For the text-containing cell, return its midpoint in [X, Y] coordinate format. 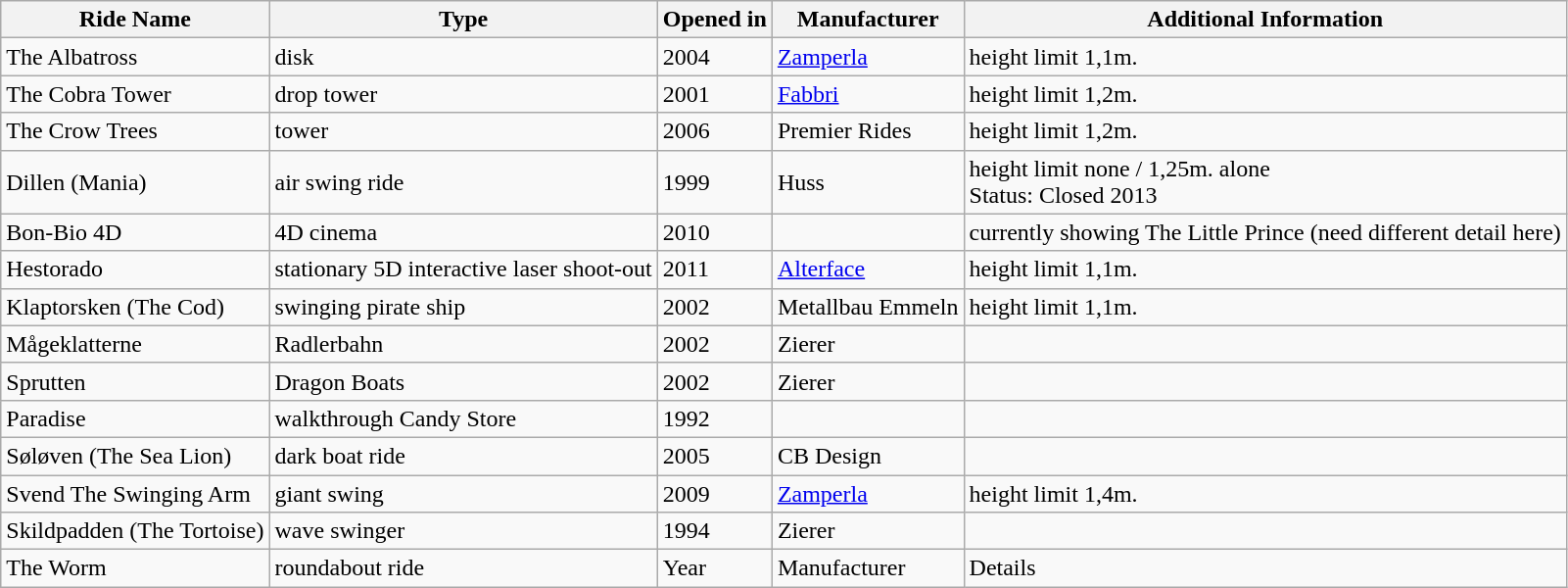
height limit none / 1,25m. aloneStatus: Closed 2013 [1265, 182]
The Worm [135, 568]
Huss [868, 182]
tower [463, 131]
Paradise [135, 418]
Metallbau Emmeln [868, 307]
Premier Rides [868, 131]
Søløven (The Sea Lion) [135, 456]
stationary 5D interactive laser shoot-out [463, 269]
Radlerbahn [463, 344]
Dragon Boats [463, 381]
1999 [715, 182]
The Albatross [135, 57]
giant swing [463, 493]
height limit 1,4m. [1265, 493]
The Crow Trees [135, 131]
Hestorado [135, 269]
The Cobra Tower [135, 94]
disk [463, 57]
Skildpadden (The Tortoise) [135, 531]
wave swinger [463, 531]
Bon-Bio 4D [135, 232]
Ride Name [135, 20]
drop tower [463, 94]
4D cinema [463, 232]
2004 [715, 57]
Klaptorsken (The Cod) [135, 307]
CB Design [868, 456]
dark boat ride [463, 456]
Details [1265, 568]
air swing ride [463, 182]
Alterface [868, 269]
roundabout ride [463, 568]
walkthrough Candy Store [463, 418]
Additional Information [1265, 20]
Year [715, 568]
Fabbri [868, 94]
2011 [715, 269]
2005 [715, 456]
2006 [715, 131]
swinging pirate ship [463, 307]
2009 [715, 493]
Svend The Swinging Arm [135, 493]
1994 [715, 531]
2001 [715, 94]
Sprutten [135, 381]
Dillen (Mania) [135, 182]
2010 [715, 232]
1992 [715, 418]
Opened in [715, 20]
currently showing The Little Prince (need different detail here) [1265, 232]
Mågeklatterne [135, 344]
Type [463, 20]
